For the text-containing cell, return its midpoint in [X, Y] coordinate format. 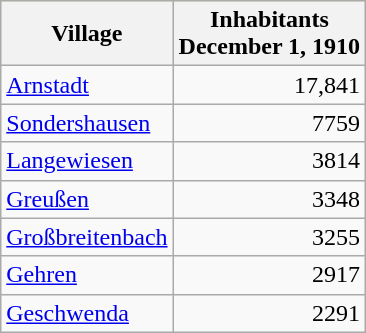
2917 [270, 275]
Geschwenda [87, 313]
2291 [270, 313]
InhabitantsDecember 1, 1910 [270, 34]
Gehren [87, 275]
3348 [270, 199]
Großbreitenbach [87, 237]
Sondershausen [87, 123]
7759 [270, 123]
17,841 [270, 85]
3255 [270, 237]
Village [87, 34]
Greußen [87, 199]
3814 [270, 161]
Arnstadt [87, 85]
Langewiesen [87, 161]
